Find where the given text appears and provide that cell's center as [X, Y] coordinate. 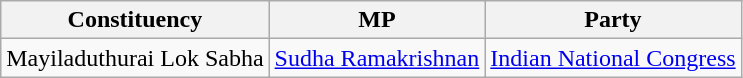
Constituency [135, 20]
MP [377, 20]
Sudha Ramakrishnan [377, 58]
Party [613, 20]
Mayiladuthurai Lok Sabha [135, 58]
Indian National Congress [613, 58]
